Locate the cell with the specified text and output its (x, y) center coordinate. 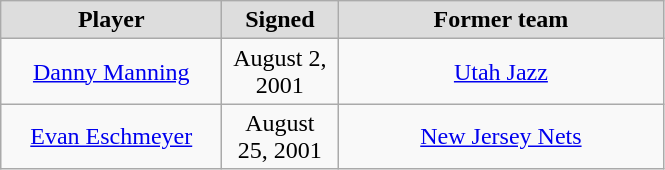
Former team (501, 20)
Danny Manning (112, 72)
Player (112, 20)
Evan Eschmeyer (112, 136)
New Jersey Nets (501, 136)
Signed (280, 20)
August 2, 2001 (280, 72)
August 25, 2001 (280, 136)
Utah Jazz (501, 72)
